Pinpoint the cell where the given text exists, returning its [x, y] midpoint coordinate. 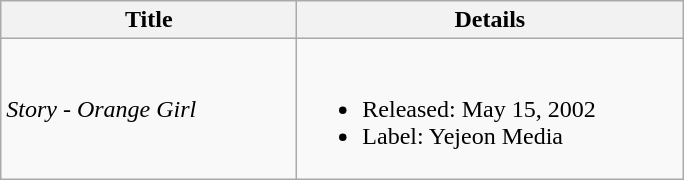
Story - Orange Girl [149, 109]
Title [149, 20]
Details [490, 20]
Released: May 15, 2002Label: Yejeon Media [490, 109]
